Return (X, Y) of the center of cell containing provided text 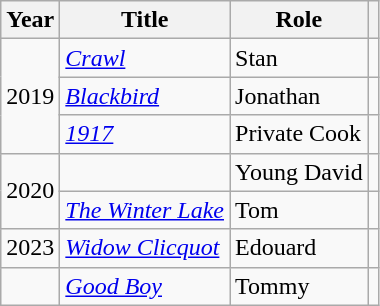
1917 (145, 134)
Stan (300, 58)
Blackbird (145, 96)
Edouard (300, 248)
Tom (300, 210)
Title (145, 20)
Widow Clicquot (145, 248)
Tommy (300, 286)
Year (30, 20)
Role (300, 20)
Private Cook (300, 134)
2023 (30, 248)
Jonathan (300, 96)
Young David (300, 172)
The Winter Lake (145, 210)
Good Boy (145, 286)
2019 (30, 96)
2020 (30, 191)
Crawl (145, 58)
